Identify which cell holds the provided text, then report its [x, y] central coordinate. 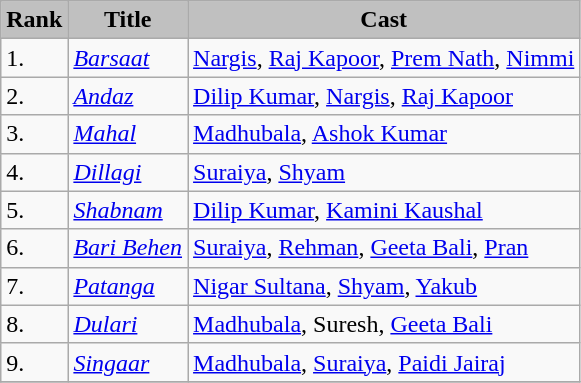
Dilip Kumar, Kamini Kaushal [384, 210]
Singaar [128, 362]
Dulari [128, 324]
Madhubala, Suresh, Geeta Bali [384, 324]
Rank [34, 20]
Cast [384, 20]
Nargis, Raj Kapoor, Prem Nath, Nimmi [384, 58]
1. [34, 58]
7. [34, 286]
Suraiya, Rehman, Geeta Bali, Pran [384, 248]
6. [34, 248]
Mahal [128, 134]
Nigar Sultana, Shyam, Yakub [384, 286]
Patanga [128, 286]
Dillagi [128, 172]
8. [34, 324]
Suraiya, Shyam [384, 172]
Madhubala, Ashok Kumar [384, 134]
Dilip Kumar, Nargis, Raj Kapoor [384, 96]
3. [34, 134]
Andaz [128, 96]
Title [128, 20]
5. [34, 210]
2. [34, 96]
Barsaat [128, 58]
4. [34, 172]
Madhubala, Suraiya, Paidi Jairaj [384, 362]
9. [34, 362]
Bari Behen [128, 248]
Shabnam [128, 210]
